Output the (x, y) coordinate of the center of the cell containing the given text.  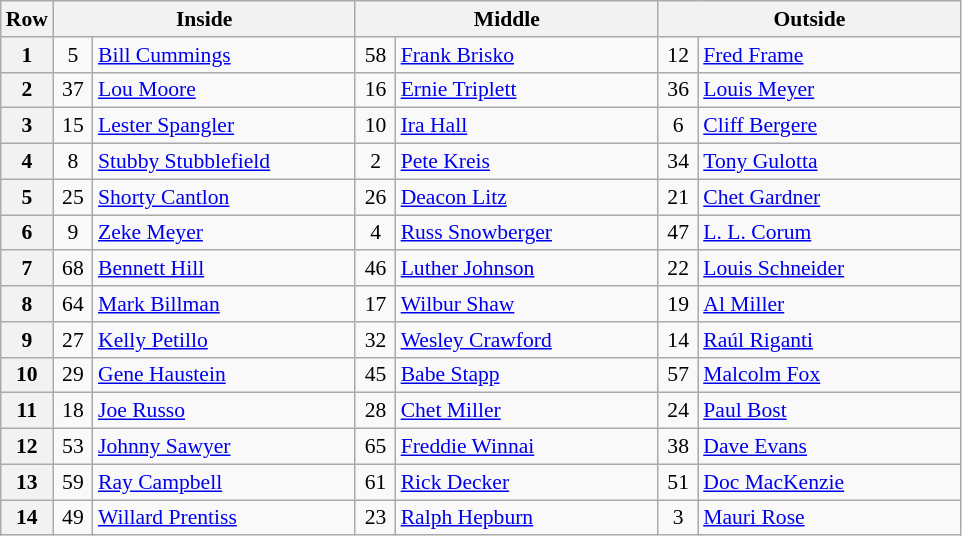
Freddie Winnai (527, 447)
58 (375, 55)
Doc MacKenzie (829, 482)
Lou Moore (224, 90)
Frank Brisko (527, 55)
Joe Russo (224, 411)
Fred Frame (829, 55)
47 (678, 233)
Bennett Hill (224, 269)
Mauri Rose (829, 518)
45 (375, 375)
46 (375, 269)
64 (73, 304)
Ray Campbell (224, 482)
Kelly Petillo (224, 340)
Tony Gulotta (829, 162)
Louis Meyer (829, 90)
26 (375, 197)
28 (375, 411)
Ernie Triplett (527, 90)
Raúl Riganti (829, 340)
13 (27, 482)
15 (73, 126)
1 (27, 55)
51 (678, 482)
Malcolm Fox (829, 375)
38 (678, 447)
Pete Kreis (527, 162)
16 (375, 90)
36 (678, 90)
L. L. Corum (829, 233)
18 (73, 411)
Inside (204, 19)
Ralph Hepburn (527, 518)
Paul Bost (829, 411)
27 (73, 340)
24 (678, 411)
Al Miller (829, 304)
Willard Prentiss (224, 518)
Johnny Sawyer (224, 447)
Chet Miller (527, 411)
22 (678, 269)
Louis Schneider (829, 269)
Wilbur Shaw (527, 304)
Mark Billman (224, 304)
59 (73, 482)
57 (678, 375)
Shorty Cantlon (224, 197)
23 (375, 518)
Rick Decker (527, 482)
61 (375, 482)
32 (375, 340)
Cliff Bergere (829, 126)
Bill Cummings (224, 55)
19 (678, 304)
34 (678, 162)
53 (73, 447)
Deacon Litz (527, 197)
17 (375, 304)
Ira Hall (527, 126)
Middle (506, 19)
25 (73, 197)
49 (73, 518)
Outside (810, 19)
Luther Johnson (527, 269)
Russ Snowberger (527, 233)
Zeke Meyer (224, 233)
11 (27, 411)
Babe Stapp (527, 375)
65 (375, 447)
Chet Gardner (829, 197)
Wesley Crawford (527, 340)
37 (73, 90)
21 (678, 197)
29 (73, 375)
Gene Haustein (224, 375)
Row (27, 19)
Dave Evans (829, 447)
68 (73, 269)
Lester Spangler (224, 126)
7 (27, 269)
Stubby Stubblefield (224, 162)
